Detect which cell encompasses the target text, then output its [X, Y] center coordinate. 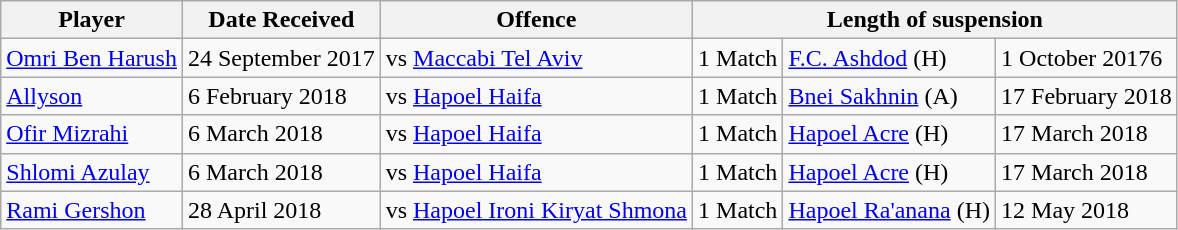
17 February 2018 [1087, 96]
12 May 2018 [1087, 210]
Hapoel Ra'anana (H) [890, 210]
vs Maccabi Tel Aviv [536, 58]
Rami Gershon [92, 210]
Player [92, 20]
Ofir Mizrahi [92, 134]
28 April 2018 [281, 210]
Date Received [281, 20]
Bnei Sakhnin (A) [890, 96]
1 October 20176 [1087, 58]
24 September 2017 [281, 58]
Allyson [92, 96]
Offence [536, 20]
Omri Ben Harush [92, 58]
vs Hapoel Ironi Kiryat Shmona [536, 210]
Shlomi Azulay [92, 172]
Length of suspension [936, 20]
F.C. Ashdod (H) [890, 58]
6 February 2018 [281, 96]
